Find where the given text appears and provide that cell's center as (X, Y) coordinate. 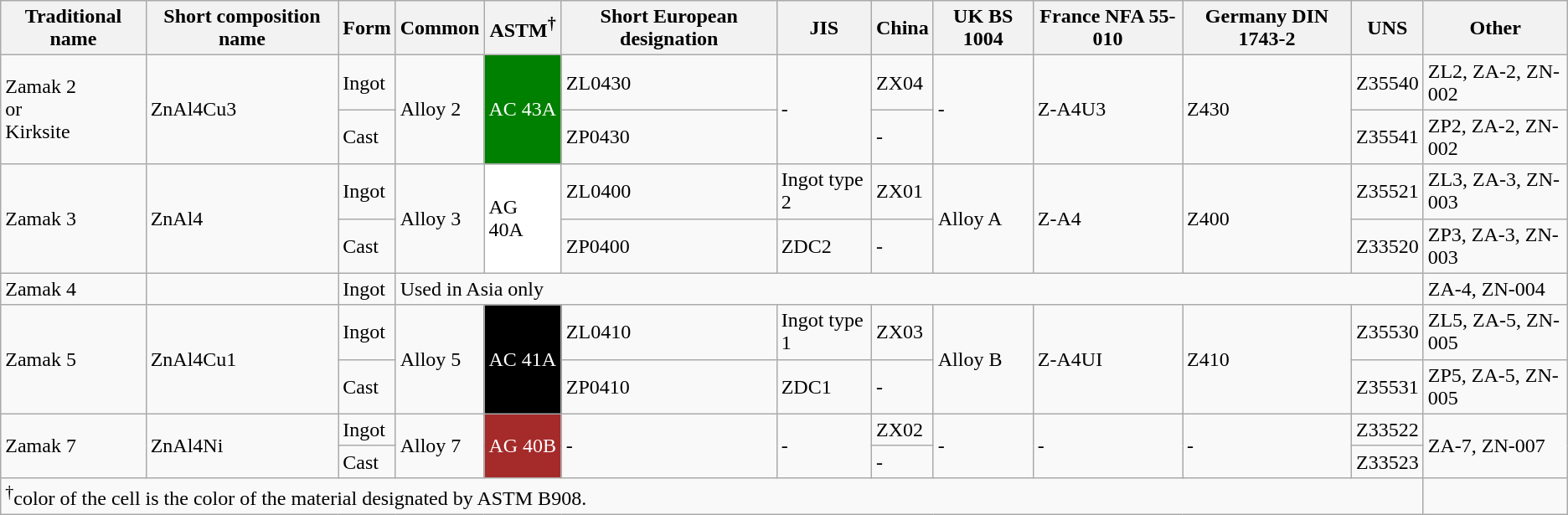
Form (367, 28)
Z400 (1267, 219)
ZX03 (902, 332)
ZL0400 (668, 191)
Zamak 3 (74, 219)
Z33522 (1387, 430)
Z35530 (1387, 332)
China (902, 28)
Z35541 (1387, 137)
Z410 (1267, 359)
ZnAl4Cu3 (242, 110)
ZL2, ZA-2, ZN-002 (1495, 82)
France NFA 55-010 (1107, 28)
Zamak 4 (74, 289)
ZnAl4 (242, 219)
Alloy B (983, 359)
Germany DIN 1743-2 (1267, 28)
Short European designation (668, 28)
Ingot type 2 (824, 191)
ZnAl4Cu1 (242, 359)
AG 40B (523, 445)
JIS (824, 28)
ZX01 (902, 191)
Alloy 5 (440, 359)
ZL5, ZA-5, ZN-005 (1495, 332)
Alloy 2 (440, 110)
Used in Asia only (910, 289)
Z-A4 (1107, 219)
ZA-7, ZN-007 (1495, 445)
ZP0410 (668, 387)
ZX02 (902, 430)
ASTM† (523, 28)
ZL3, ZA-3, ZN-003 (1495, 191)
AC 41A (523, 359)
ZP3, ZA-3, ZN-003 (1495, 246)
Alloy 7 (440, 445)
UK BS 1004 (983, 28)
Traditional name (74, 28)
ZP2, ZA-2, ZN-002 (1495, 137)
Z-A4U3 (1107, 110)
Alloy A (983, 219)
Zamak 7 (74, 445)
Zamak 5 (74, 359)
ZA-4, ZN-004 (1495, 289)
ZP5, ZA-5, ZN-005 (1495, 387)
Other (1495, 28)
Common (440, 28)
Z35540 (1387, 82)
Ingot type 1 (824, 332)
AG 40A (523, 219)
Alloy 3 (440, 219)
ZP0430 (668, 137)
Zamak 2 orKirksite (74, 110)
Z-A4UI (1107, 359)
ZP0400 (668, 246)
ZX04 (902, 82)
Z33523 (1387, 461)
UNS (1387, 28)
Z430 (1267, 110)
ZL0430 (668, 82)
ZnAl4Ni (242, 445)
ZDC2 (824, 246)
Z33520 (1387, 246)
AC 43A (523, 110)
†color of the cell is the color of the material designated by ASTM B908. (712, 496)
ZL0410 (668, 332)
Z35531 (1387, 387)
Z35521 (1387, 191)
Short composition name (242, 28)
ZDC1 (824, 387)
